Provide the (x, y) coordinate of the cell's center where the given text is located.  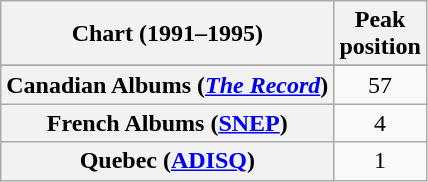
Chart (1991–1995) (168, 34)
Canadian Albums (The Record) (168, 85)
4 (380, 123)
57 (380, 85)
French Albums (SNEP) (168, 123)
Quebec (ADISQ) (168, 161)
Peakposition (380, 34)
1 (380, 161)
